Search for the cell housing the specified text and yield its (x, y) center coordinate. 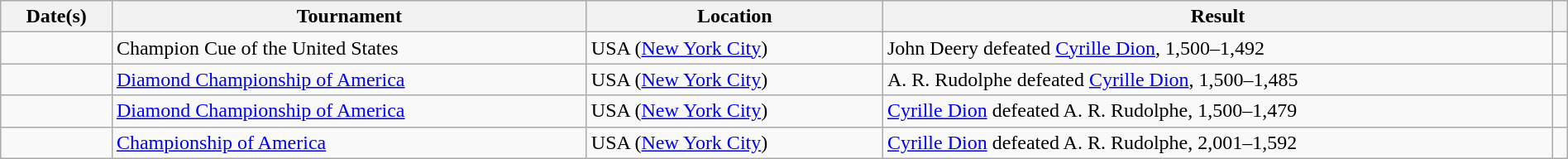
Tournament (349, 17)
Result (1217, 17)
Cyrille Dion defeated A. R. Rudolphe, 2,001–1,592 (1217, 142)
Championship of America (349, 142)
Champion Cue of the United States (349, 48)
A. R. Rudolphe defeated Cyrille Dion, 1,500–1,485 (1217, 79)
Cyrille Dion defeated A. R. Rudolphe, 1,500–1,479 (1217, 111)
Location (734, 17)
John Deery defeated Cyrille Dion, 1,500–1,492 (1217, 48)
Date(s) (56, 17)
